Determine the [X, Y] coordinate at the center of the cell enclosing the given text.  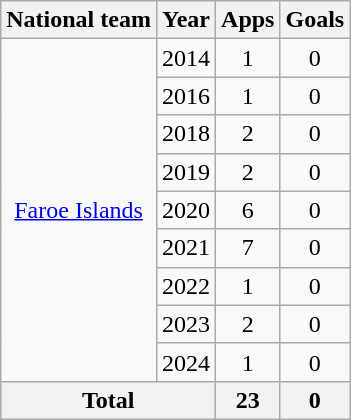
2016 [186, 96]
2022 [186, 286]
2020 [186, 210]
Faroe Islands [79, 210]
Year [186, 20]
7 [248, 248]
National team [79, 20]
2023 [186, 324]
Apps [248, 20]
2018 [186, 134]
2021 [186, 248]
Goals [315, 20]
6 [248, 210]
2024 [186, 362]
2019 [186, 172]
Total [108, 400]
23 [248, 400]
2014 [186, 58]
